For the text-containing cell, return its midpoint in (x, y) coordinate format. 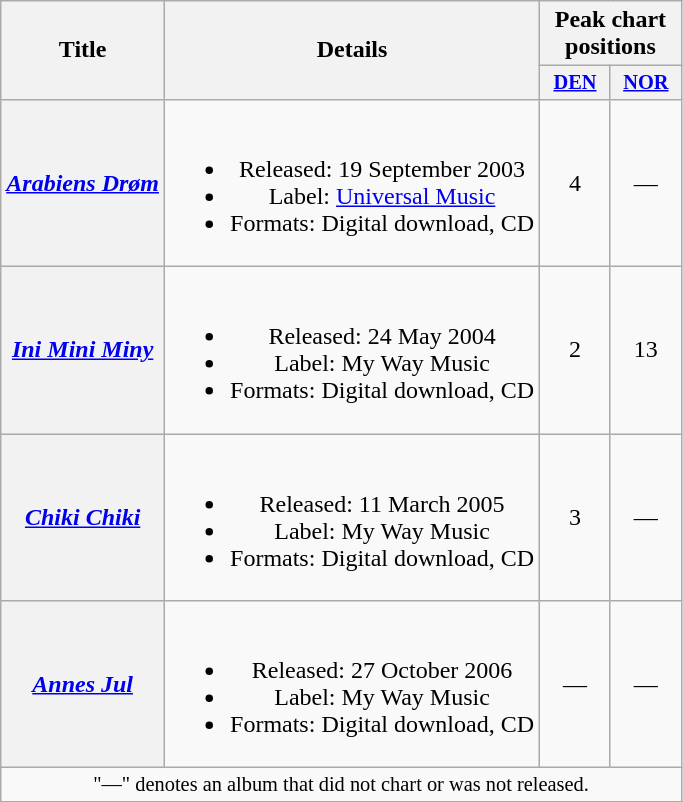
Chiki Chiki (83, 518)
Title (83, 50)
Released: 11 March 2005Label: My Way MusicFormats: Digital download, CD (352, 518)
NOR (646, 83)
3 (576, 518)
Released: 27 October 2006Label: My Way MusicFormats: Digital download, CD (352, 684)
Details (352, 50)
Annes Jul (83, 684)
2 (576, 350)
"—" denotes an album that did not chart or was not released. (342, 785)
Ini Mini Miny (83, 350)
13 (646, 350)
DEN (576, 83)
4 (576, 182)
Arabiens Drøm (83, 182)
Peak chart positions (611, 34)
Released: 19 September 2003Label: Universal MusicFormats: Digital download, CD (352, 182)
Released: 24 May 2004Label: My Way MusicFormats: Digital download, CD (352, 350)
